Output the [x, y] coordinate of the center of the cell containing the given text.  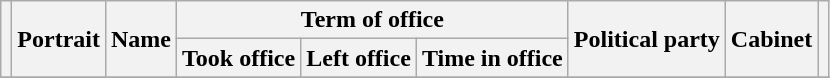
Political party [646, 39]
Portrait [59, 39]
Time in office [492, 58]
Took office [239, 58]
Term of office [373, 20]
Name [140, 39]
Cabinet [771, 39]
Left office [359, 58]
